Detect which cell encompasses the target text, then output its [X, Y] center coordinate. 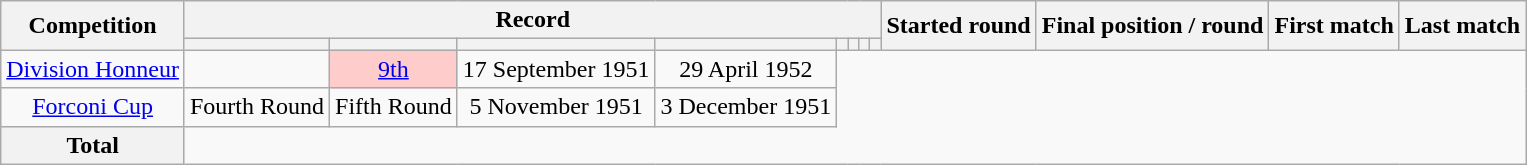
Total [93, 145]
3 December 1951 [746, 107]
Started round [958, 26]
17 September 1951 [556, 69]
Division Honneur [93, 69]
Forconi Cup [93, 107]
Record [532, 20]
29 April 1952 [746, 69]
First match [1334, 26]
Competition [93, 26]
Fourth Round [256, 107]
Final position / round [1152, 26]
5 November 1951 [556, 107]
Last match [1462, 26]
Fifth Round [394, 107]
9th [394, 69]
